From the cell containing the given text, extract its center point as (X, Y) coordinate. 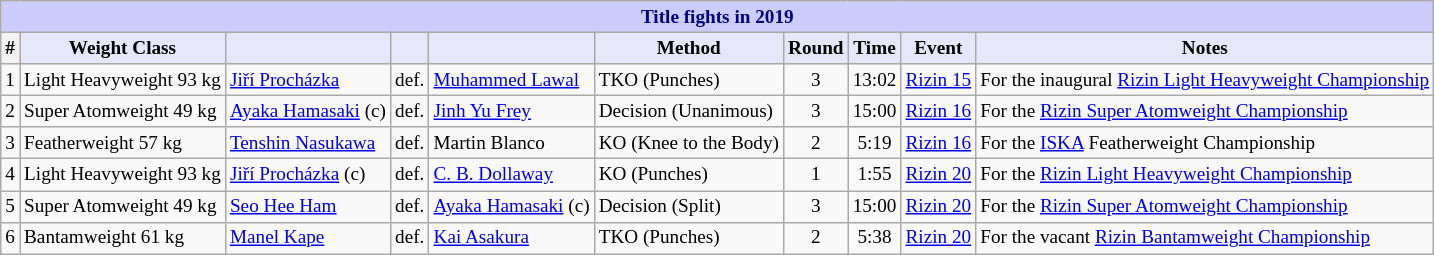
Manel Kape (308, 238)
Rizin 15 (938, 80)
Martin Blanco (512, 143)
Jiří Procházka (c) (308, 175)
KO (Knee to the Body) (688, 143)
Time (874, 48)
Decision (Split) (688, 206)
Tenshin Nasukawa (308, 143)
Event (938, 48)
Jinh Yu Frey (512, 111)
Round (816, 48)
6 (10, 238)
For the vacant Rizin Bantamweight Championship (1205, 238)
5 (10, 206)
C. B. Dollaway (512, 175)
Weight Class (123, 48)
Method (688, 48)
# (10, 48)
Kai Asakura (512, 238)
1:55 (874, 175)
13:02 (874, 80)
KO (Punches) (688, 175)
Bantamweight 61 kg (123, 238)
Notes (1205, 48)
4 (10, 175)
Muhammed Lawal (512, 80)
Decision (Unanimous) (688, 111)
5:19 (874, 143)
For the ISKA Featherweight Championship (1205, 143)
Jiří Procházka (308, 80)
Seo Hee Ham (308, 206)
Title fights in 2019 (718, 17)
Featherweight 57 kg (123, 143)
For the inaugural Rizin Light Heavyweight Championship (1205, 80)
5:38 (874, 238)
For the Rizin Light Heavyweight Championship (1205, 175)
